Identify which cell holds the provided text, then report its [x, y] central coordinate. 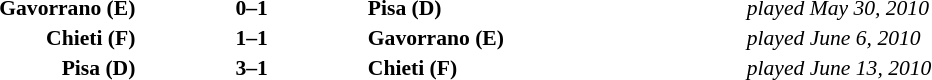
1–1 [251, 38]
Gavorrano (E) [554, 38]
